Capture the cell that displays the provided text and extract its (x, y) central coordinate. 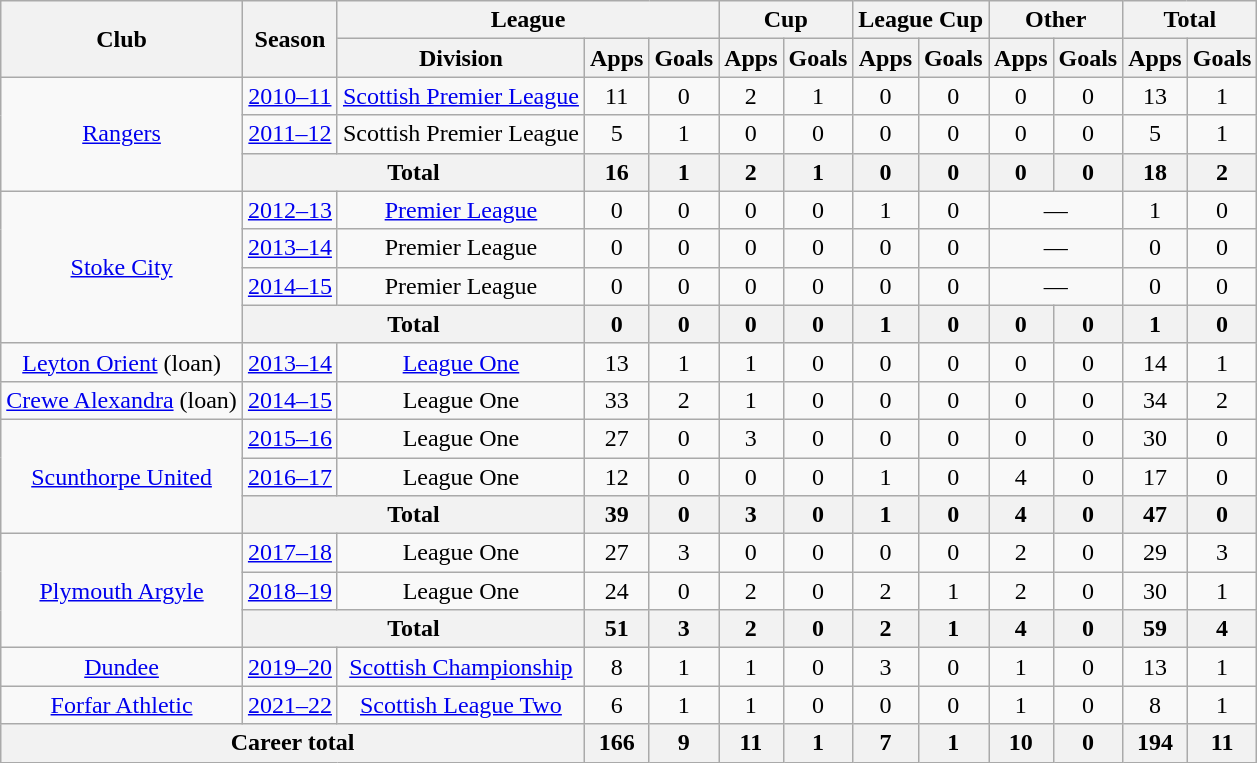
Scunthorpe United (122, 476)
Career total (293, 743)
2018–19 (290, 591)
9 (684, 743)
166 (616, 743)
51 (616, 629)
2012–13 (290, 210)
6 (616, 705)
2011–12 (290, 134)
Season (290, 39)
Dundee (122, 667)
10 (1021, 743)
Plymouth Argyle (122, 591)
Stoke City (122, 267)
2010–11 (290, 96)
17 (1155, 477)
47 (1155, 515)
Rangers (122, 134)
2019–20 (290, 667)
14 (1155, 362)
2021–22 (290, 705)
Leyton Orient (loan) (122, 362)
194 (1155, 743)
18 (1155, 172)
League (528, 20)
29 (1155, 553)
33 (616, 400)
12 (616, 477)
Crewe Alexandra (loan) (122, 400)
16 (616, 172)
2016–17 (290, 477)
Club (122, 39)
2017–18 (290, 553)
34 (1155, 400)
2015–16 (290, 438)
Other (1056, 20)
League Cup (921, 20)
24 (616, 591)
Cup (786, 20)
59 (1155, 629)
7 (886, 743)
Scottish League Two (460, 705)
Division (460, 58)
Forfar Athletic (122, 705)
Scottish Championship (460, 667)
39 (616, 515)
